Detect which cell encompasses the target text, then output its (x, y) center coordinate. 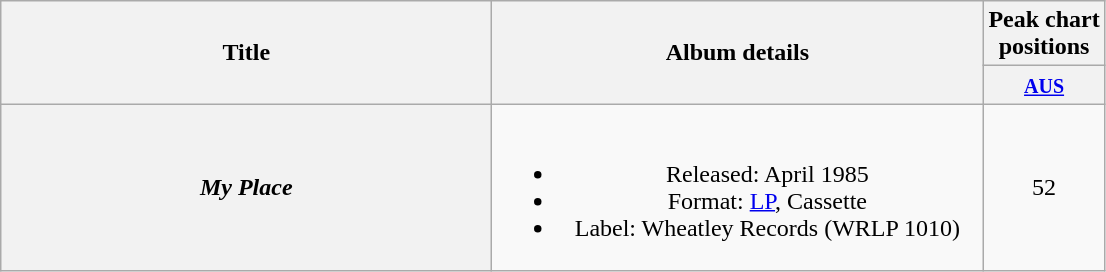
My Place (246, 188)
Released: April 1985Format: LP, CassetteLabel: Wheatley Records (WRLP 1010) (738, 188)
Album details (738, 52)
52 (1044, 188)
AUS (1044, 85)
Peak chartpositions (1044, 34)
Title (246, 52)
